Determine the [X, Y] coordinate at the center of the cell enclosing the given text.  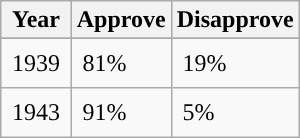
91% [121, 113]
Approve [121, 20]
Year [36, 20]
19% [235, 64]
1943 [36, 113]
5% [235, 113]
1939 [36, 64]
81% [121, 64]
Disapprove [235, 20]
